Detect which cell encompasses the target text, then output its [X, Y] center coordinate. 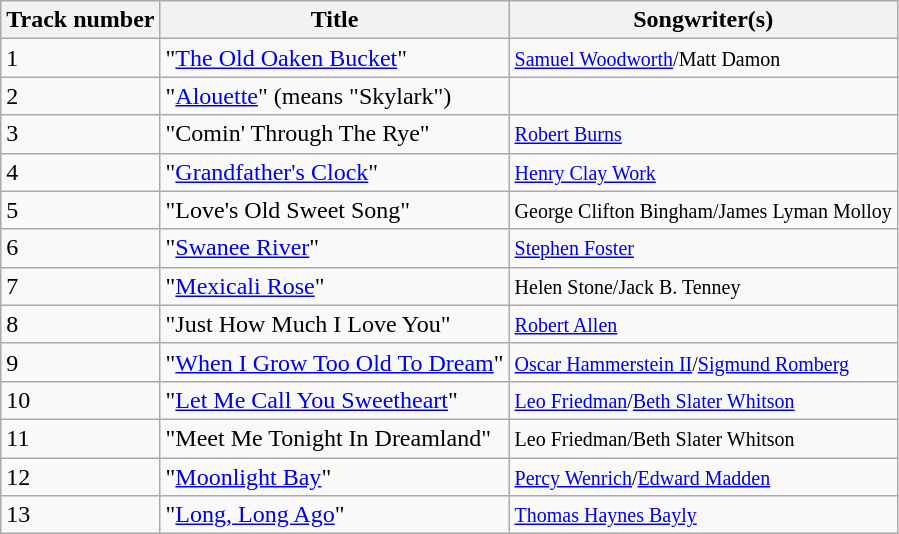
"Comin' Through The Rye" [334, 134]
"The Old Oaken Bucket" [334, 58]
"Swanee River" [334, 248]
9 [80, 362]
Track number [80, 20]
12 [80, 477]
George Clifton Bingham/James Lyman Molloy [703, 210]
"Meet Me Tonight In Dreamland" [334, 438]
Robert Burns [703, 134]
Title [334, 20]
Henry Clay Work [703, 172]
"Let Me Call You Sweetheart" [334, 400]
5 [80, 210]
"When I Grow Too Old To Dream" [334, 362]
Songwriter(s) [703, 20]
1 [80, 58]
Oscar Hammerstein II/Sigmund Romberg [703, 362]
"Mexicali Rose" [334, 286]
Thomas Haynes Bayly [703, 515]
11 [80, 438]
Stephen Foster [703, 248]
"Grandfather's Clock" [334, 172]
13 [80, 515]
7 [80, 286]
"Just How Much I Love You" [334, 324]
Helen Stone/Jack B. Tenney [703, 286]
"Alouette" (means "Skylark") [334, 96]
10 [80, 400]
"Long, Long Ago" [334, 515]
Percy Wenrich/Edward Madden [703, 477]
6 [80, 248]
8 [80, 324]
"Moonlight Bay" [334, 477]
2 [80, 96]
Samuel Woodworth/Matt Damon [703, 58]
"Love's Old Sweet Song" [334, 210]
3 [80, 134]
4 [80, 172]
Robert Allen [703, 324]
